Locate the cell with the specified text and output its (X, Y) center coordinate. 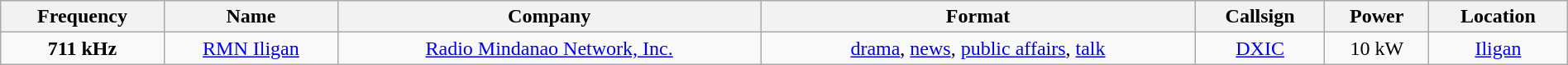
Callsign (1260, 17)
Name (251, 17)
Power (1377, 17)
Format (978, 17)
RMN Iligan (251, 48)
Frequency (83, 17)
Company (549, 17)
Iligan (1499, 48)
Radio Mindanao Network, Inc. (549, 48)
Location (1499, 17)
drama, news, public affairs, talk (978, 48)
DXIC (1260, 48)
711 kHz (83, 48)
10 kW (1377, 48)
